Detect which cell encompasses the target text, then output its (X, Y) center coordinate. 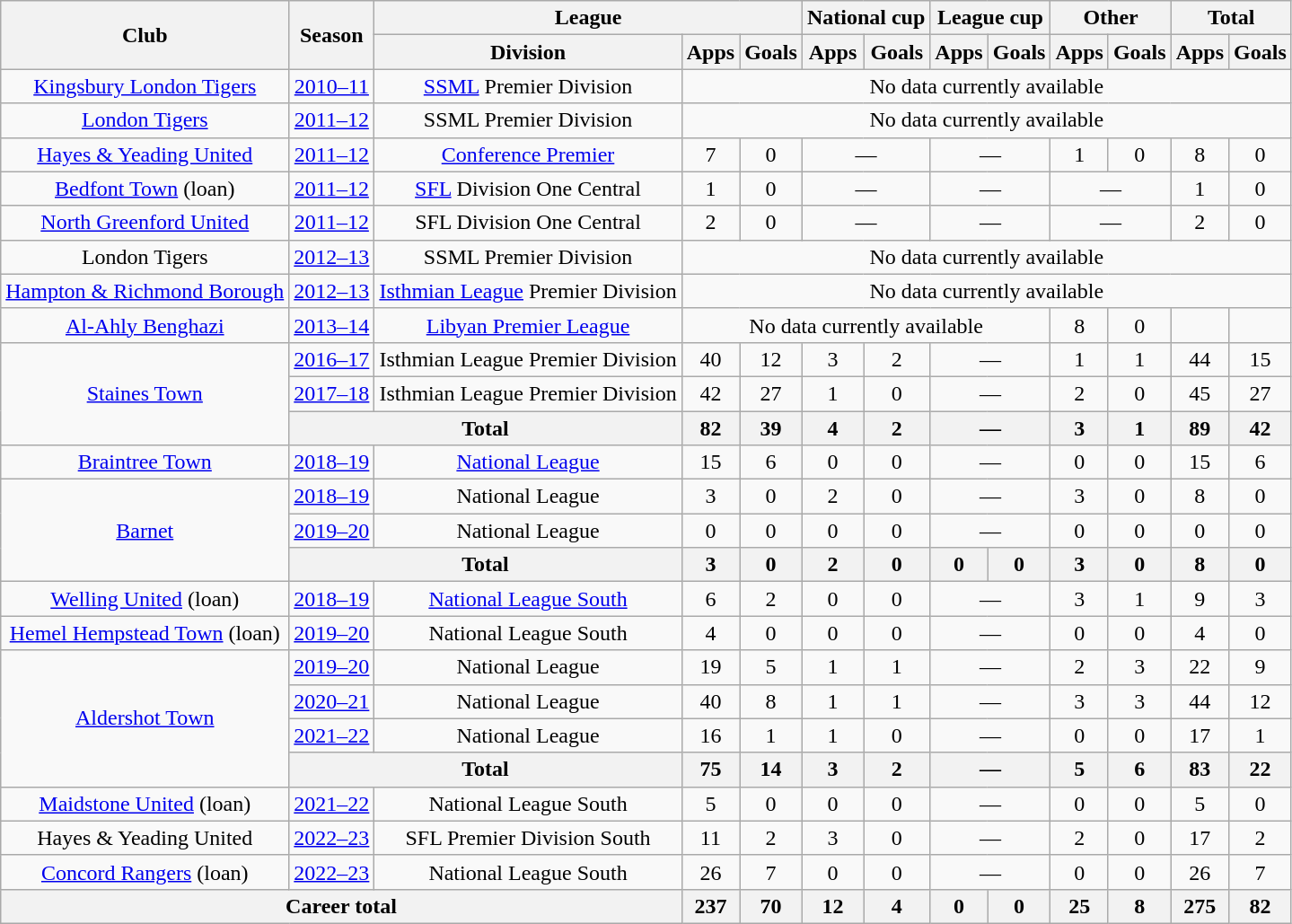
89 (1200, 428)
Al-Ahly Benghazi (145, 325)
16 (710, 735)
Libyan Premier League (528, 325)
237 (710, 906)
Club (145, 35)
Barnet (145, 531)
SFL Premier Division South (528, 838)
2020–21 (332, 701)
Braintree Town (145, 462)
Other (1111, 18)
Maidstone United (loan) (145, 804)
League (589, 18)
Conference Premier (528, 154)
2013–14 (332, 325)
Staines Town (145, 393)
Hampton & Richmond Borough (145, 291)
Division (528, 52)
14 (771, 770)
75 (710, 770)
Kingsbury London Tigers (145, 86)
Bedfont Town (loan) (145, 189)
Welling United (loan) (145, 599)
25 (1079, 906)
2016–17 (332, 359)
Career total (341, 906)
275 (1200, 906)
11 (710, 838)
19 (710, 667)
83 (1200, 770)
Hemel Hempstead Town (loan) (145, 633)
45 (1200, 393)
League cup (990, 18)
70 (771, 906)
Season (332, 35)
National cup (866, 18)
39 (771, 428)
2010–11 (332, 86)
2017–18 (332, 393)
North Greenford United (145, 223)
Concord Rangers (loan) (145, 872)
Aldershot Town (145, 718)
